Find where the given text appears and provide that cell's center as (x, y) coordinate. 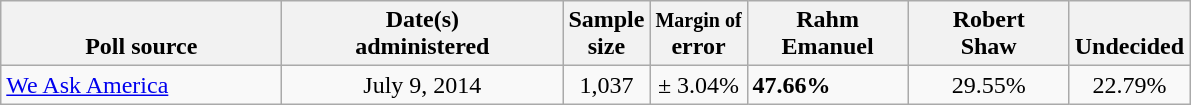
47.66% (828, 85)
± 3.04% (698, 85)
July 9, 2014 (422, 85)
Margin oferror (698, 34)
RahmEmanuel (828, 34)
Date(s)administered (422, 34)
Samplesize (606, 34)
RobertShaw (988, 34)
1,037 (606, 85)
Poll source (142, 34)
29.55% (988, 85)
Undecided (1129, 34)
22.79% (1129, 85)
We Ask America (142, 85)
